Search for the cell housing the specified text and yield its (x, y) center coordinate. 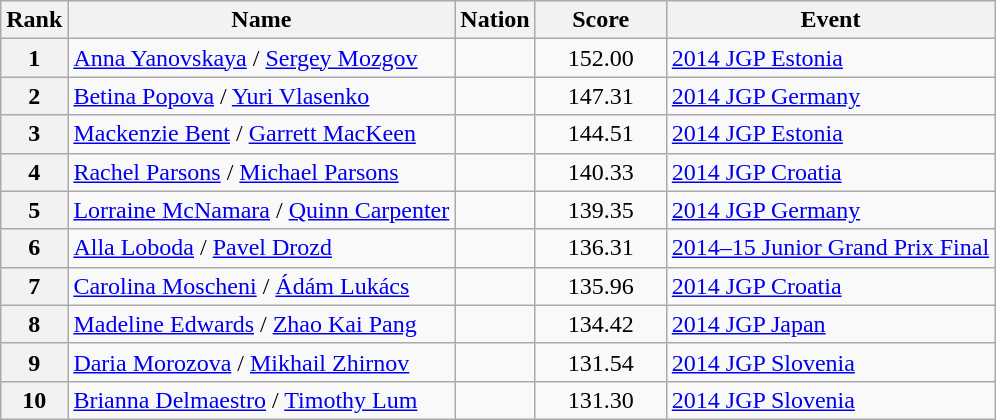
Rank (34, 20)
136.31 (600, 248)
4 (34, 172)
140.33 (600, 172)
Alla Loboda / Pavel Drozd (262, 248)
Lorraine McNamara / Quinn Carpenter (262, 210)
135.96 (600, 286)
131.54 (600, 362)
5 (34, 210)
Anna Yanovskaya / Sergey Mozgov (262, 58)
6 (34, 248)
8 (34, 324)
9 (34, 362)
144.51 (600, 134)
Madeline Edwards / Zhao Kai Pang (262, 324)
Mackenzie Bent / Garrett MacKeen (262, 134)
Brianna Delmaestro / Timothy Lum (262, 400)
2 (34, 96)
2014–15 Junior Grand Prix Final (830, 248)
Daria Morozova / Mikhail Zhirnov (262, 362)
7 (34, 286)
147.31 (600, 96)
139.35 (600, 210)
Rachel Parsons / Michael Parsons (262, 172)
2014 JGP Japan (830, 324)
Carolina Moscheni / Ádám Lukács (262, 286)
3 (34, 134)
1 (34, 58)
Score (600, 20)
Event (830, 20)
Nation (495, 20)
152.00 (600, 58)
Name (262, 20)
10 (34, 400)
134.42 (600, 324)
131.30 (600, 400)
Betina Popova / Yuri Vlasenko (262, 96)
